Detect which cell encompasses the target text, then output its [x, y] center coordinate. 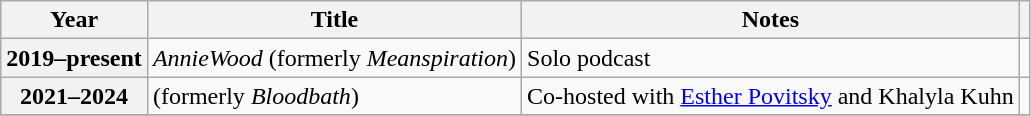
Title [334, 20]
2019–present [74, 58]
Co-hosted with Esther Povitsky and Khalyla Kuhn [771, 96]
Solo podcast [771, 58]
Year [74, 20]
Notes [771, 20]
AnnieWood (formerly Meanspiration) [334, 58]
(formerly Bloodbath) [334, 96]
2021–2024 [74, 96]
